Provide the [x, y] coordinate of the cell's center where the given text is located.  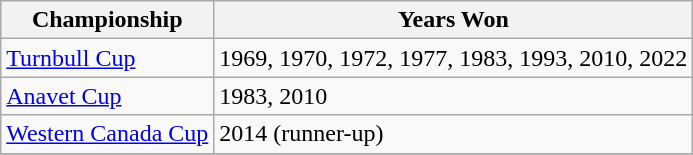
2014 (runner-up) [454, 134]
1969, 1970, 1972, 1977, 1983, 1993, 2010, 2022 [454, 58]
Turnbull Cup [108, 58]
Western Canada Cup [108, 134]
Anavet Cup [108, 96]
1983, 2010 [454, 96]
Championship [108, 20]
Years Won [454, 20]
